Output the [x, y] coordinate of the center of the cell containing the given text.  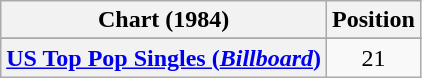
US Top Pop Singles (Billboard) [164, 58]
21 [374, 58]
Chart (1984) [164, 20]
Position [374, 20]
